Determine the [x, y] coordinate at the center of the cell enclosing the given text.  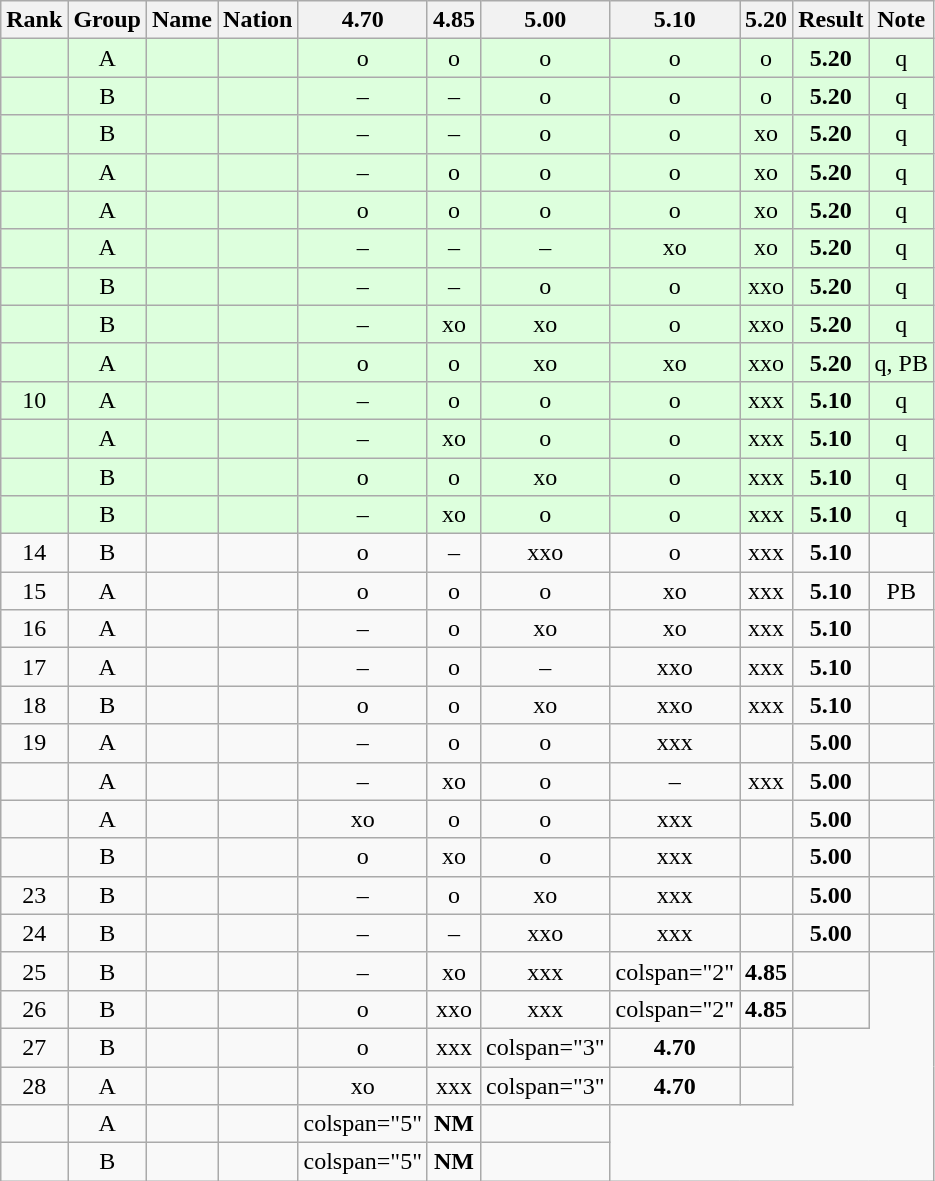
Rank [34, 20]
17 [34, 667]
Name [182, 20]
18 [34, 705]
Group [108, 20]
26 [34, 1009]
27 [34, 1047]
25 [34, 971]
16 [34, 629]
14 [34, 553]
Nation [258, 20]
PB [901, 591]
10 [34, 400]
23 [34, 895]
Result [831, 20]
q, PB [901, 362]
24 [34, 933]
28 [34, 1085]
15 [34, 591]
19 [34, 743]
Note [901, 20]
